Search for the cell housing the specified text and yield its (X, Y) center coordinate. 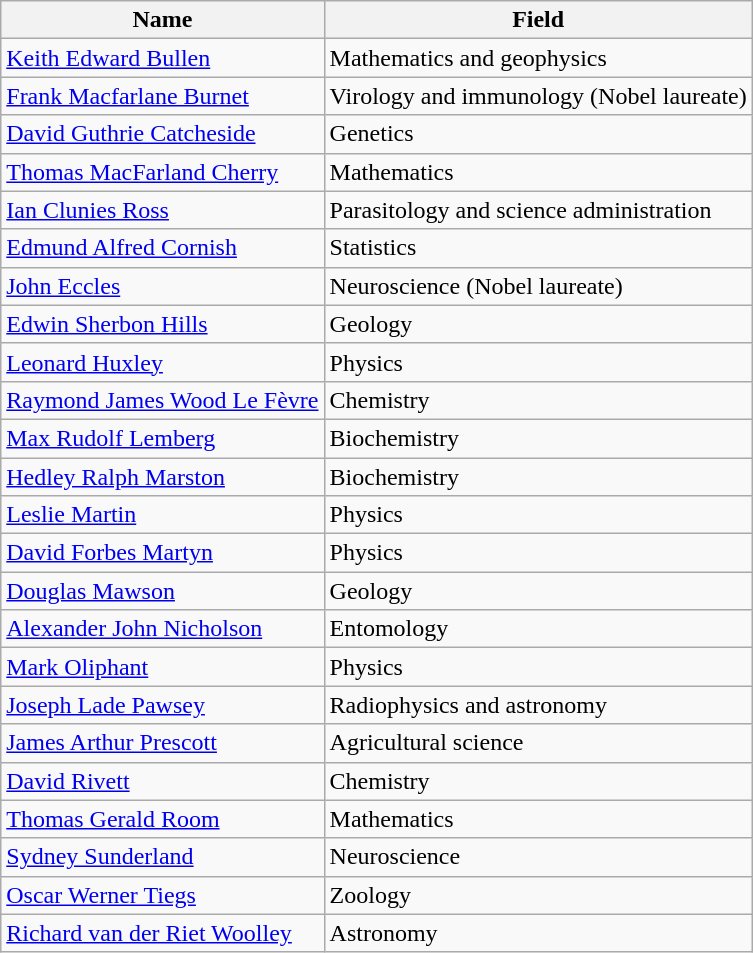
Sydney Sunderland (162, 857)
Leonard Huxley (162, 362)
Mathematics and geophysics (538, 58)
Alexander John Nicholson (162, 629)
Thomas Gerald Room (162, 819)
Genetics (538, 134)
James Arthur Prescott (162, 743)
Neuroscience (538, 857)
Douglas Mawson (162, 591)
Name (162, 20)
Mark Oliphant (162, 667)
David Rivett (162, 781)
Max Rudolf Lemberg (162, 438)
Zoology (538, 895)
Hedley Ralph Marston (162, 477)
Field (538, 20)
Edwin Sherbon Hills (162, 324)
David Forbes Martyn (162, 553)
John Eccles (162, 286)
Astronomy (538, 933)
Thomas MacFarland Cherry (162, 172)
Entomology (538, 629)
Statistics (538, 248)
Virology and immunology (Nobel laureate) (538, 96)
Joseph Lade Pawsey (162, 705)
Radiophysics and astronomy (538, 705)
Neuroscience (Nobel laureate) (538, 286)
David Guthrie Catcheside (162, 134)
Raymond James Wood Le Fèvre (162, 400)
Keith Edward Bullen (162, 58)
Parasitology and science administration (538, 210)
Frank Macfarlane Burnet (162, 96)
Oscar Werner Tiegs (162, 895)
Richard van der Riet Woolley (162, 933)
Agricultural science (538, 743)
Ian Clunies Ross (162, 210)
Edmund Alfred Cornish (162, 248)
Leslie Martin (162, 515)
